For the text-containing cell, return its midpoint in [x, y] coordinate format. 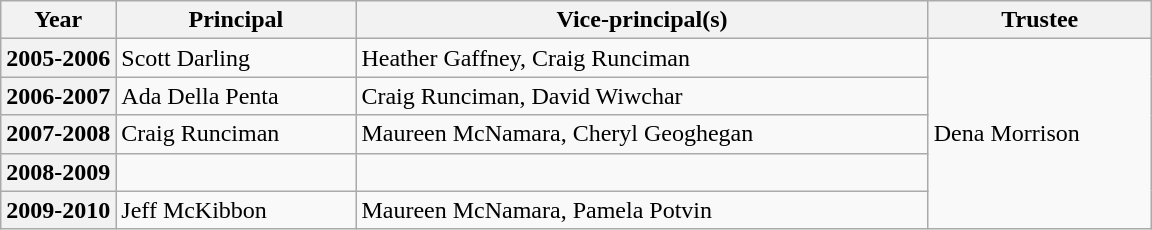
Craig Runciman [236, 134]
Heather Gaffney, Craig Runciman [642, 58]
2006-2007 [58, 96]
Maureen McNamara, Pamela Potvin [642, 210]
Principal [236, 20]
Trustee [1040, 20]
Vice-principal(s) [642, 20]
Craig Runciman, David Wiwchar [642, 96]
Dena Morrison [1040, 134]
Scott Darling [236, 58]
Ada Della Penta [236, 96]
2005-2006 [58, 58]
Year [58, 20]
2008-2009 [58, 172]
2009-2010 [58, 210]
Jeff McKibbon [236, 210]
Maureen McNamara, Cheryl Geoghegan [642, 134]
2007-2008 [58, 134]
